Output the (x, y) coordinate of the center of the cell containing the given text.  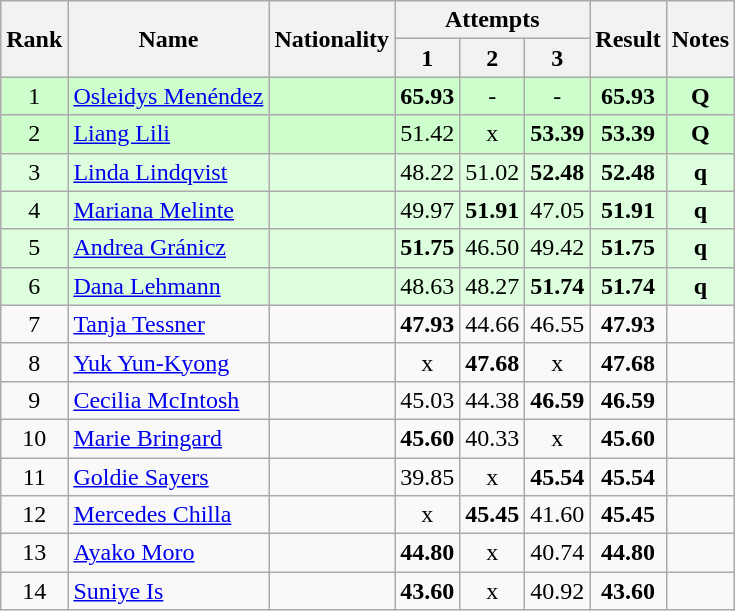
40.74 (558, 553)
Tanja Tessner (168, 324)
48.22 (428, 172)
7 (34, 324)
12 (34, 515)
8 (34, 362)
40.33 (492, 438)
51.42 (428, 134)
14 (34, 591)
4 (34, 210)
45.03 (428, 400)
Notes (700, 39)
Goldie Sayers (168, 477)
48.63 (428, 286)
Cecilia McIntosh (168, 400)
40.92 (558, 591)
Mercedes Chilla (168, 515)
Andrea Gránicz (168, 248)
47.05 (558, 210)
44.38 (492, 400)
49.42 (558, 248)
Marie Bringard (168, 438)
39.85 (428, 477)
Rank (34, 39)
46.55 (558, 324)
Suniye Is (168, 591)
Yuk Yun-Kyong (168, 362)
5 (34, 248)
Mariana Melinte (168, 210)
9 (34, 400)
Nationality (332, 39)
11 (34, 477)
6 (34, 286)
Liang Lili (168, 134)
46.50 (492, 248)
Linda Lindqvist (168, 172)
Result (628, 39)
Osleidys Menéndez (168, 96)
41.60 (558, 515)
13 (34, 553)
Attempts (492, 20)
49.97 (428, 210)
Ayako Moro (168, 553)
51.02 (492, 172)
44.66 (492, 324)
48.27 (492, 286)
10 (34, 438)
Name (168, 39)
Dana Lehmann (168, 286)
